Pinpoint the cell where the given text exists, returning its (X, Y) midpoint coordinate. 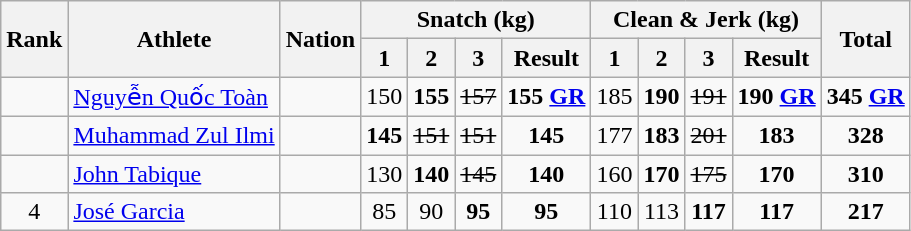
90 (432, 212)
Nation (320, 39)
John Tabique (174, 173)
190 (662, 97)
85 (384, 212)
4 (34, 212)
201 (708, 135)
310 (866, 173)
113 (662, 212)
José Garcia (174, 212)
130 (384, 173)
Rank (34, 39)
155 (432, 97)
175 (708, 173)
Total (866, 39)
328 (866, 135)
160 (614, 173)
110 (614, 212)
217 (866, 212)
150 (384, 97)
177 (614, 135)
191 (708, 97)
Clean & Jerk (kg) (706, 20)
345 GR (866, 97)
Athlete (174, 39)
Snatch (kg) (476, 20)
Muhammad Zul Ilmi (174, 135)
157 (478, 97)
185 (614, 97)
Nguyễn Quốc Toàn (174, 97)
155 GR (546, 97)
190 GR (776, 97)
